Determine the (X, Y) coordinate at the center of the cell enclosing the given text.  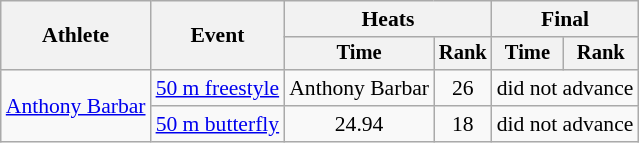
Final (566, 19)
Athlete (76, 36)
18 (463, 124)
50 m butterfly (218, 124)
26 (463, 88)
Heats (388, 19)
24.94 (359, 124)
Event (218, 36)
50 m freestyle (218, 88)
